Provide the [X, Y] coordinate of the cell's center where the given text is located.  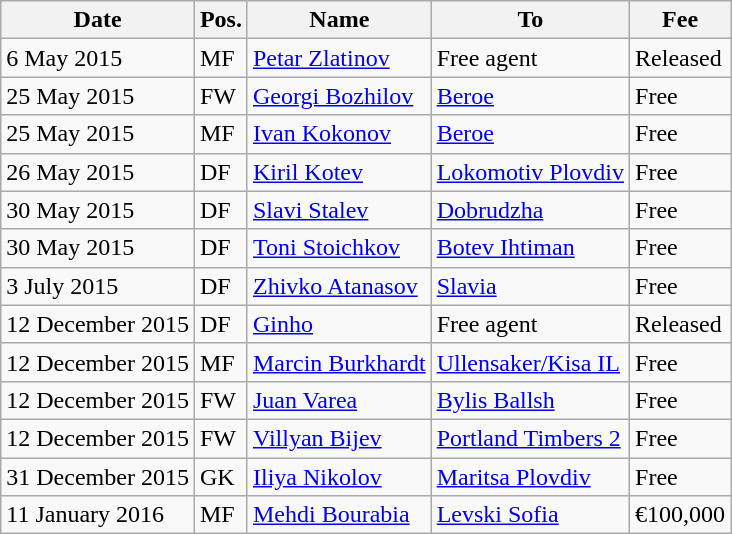
Ginho [339, 324]
To [530, 20]
Date [98, 20]
Iliya Nikolov [339, 477]
Kiril Kotev [339, 172]
Villyan Bijev [339, 438]
Ullensaker/Kisa IL [530, 362]
Zhivko Atanasov [339, 286]
Petar Zlatinov [339, 58]
Georgi Bozhilov [339, 96]
31 December 2015 [98, 477]
Toni Stoichkov [339, 248]
Dobrudzha [530, 210]
26 May 2015 [98, 172]
11 January 2016 [98, 515]
Botev Ihtiman [530, 248]
Mehdi Bourabia [339, 515]
Bylis Ballsh [530, 400]
Juan Varea [339, 400]
Fee [680, 20]
€100,000 [680, 515]
Ivan Kokonov [339, 134]
Slavia [530, 286]
Levski Sofia [530, 515]
6 May 2015 [98, 58]
3 July 2015 [98, 286]
Marcin Burkhardt [339, 362]
Pos. [220, 20]
Maritsa Plovdiv [530, 477]
Lokomotiv Plovdiv [530, 172]
Name [339, 20]
Portland Timbers 2 [530, 438]
Slavi Stalev [339, 210]
GK [220, 477]
